Provide the (x, y) coordinate of the cell's center where the given text is located.  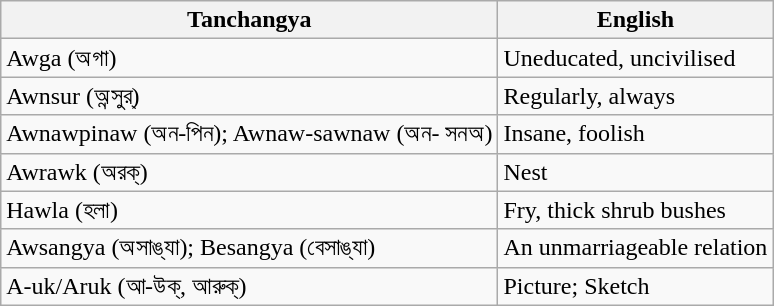
Awsangya (অসাঙ্যা); Besangya (বেসাঙ্যা) (250, 248)
Nest (636, 172)
Fry, thick shrub bushes (636, 210)
Hawla (হলা) (250, 210)
An unmarriageable relation (636, 248)
Awrawk (অরক্) (250, 172)
Regularly, always (636, 96)
Awnawpinaw (অন-পিন); Awnaw-sawnaw (অন- সনঅ) (250, 134)
Tanchangya (250, 20)
Uneducated, uncivilised (636, 58)
Insane, foolish (636, 134)
A-uk/Aruk (আ-উক্, আরুক্) (250, 286)
Awga (অগা) (250, 58)
English (636, 20)
Picture; Sketch (636, 286)
Awnsur (অন্সুর্) (250, 96)
